Scan for the cell matching the given text and deliver its [x, y] coordinate at center. 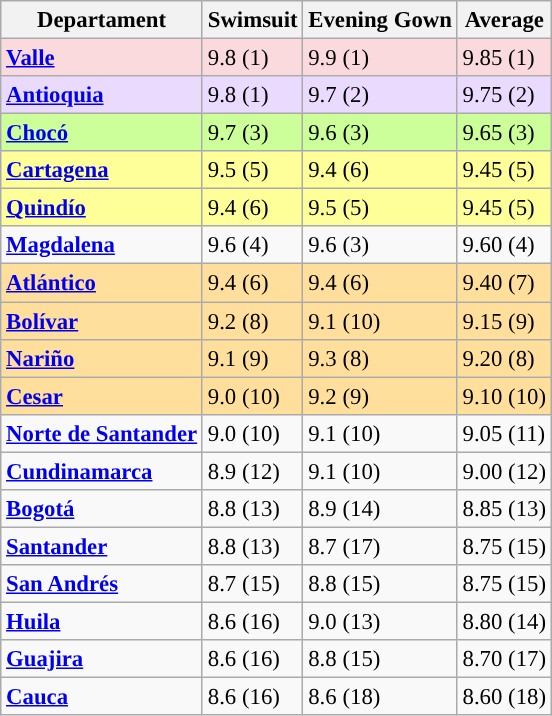
Magdalena [102, 245]
8.60 (18) [504, 697]
Quindío [102, 208]
9.85 (1) [504, 58]
8.7 (15) [252, 584]
Swimsuit [252, 20]
Cesar [102, 396]
8.70 (17) [504, 659]
Cartagena [102, 170]
Guajira [102, 659]
8.6 (18) [380, 697]
8.80 (14) [504, 621]
9.60 (4) [504, 245]
9.15 (9) [504, 321]
Evening Gown [380, 20]
Cundinamarca [102, 471]
9.75 (2) [504, 95]
Bolívar [102, 321]
9.9 (1) [380, 58]
Nariño [102, 358]
9.10 (10) [504, 396]
Chocó [102, 133]
Antioquia [102, 95]
9.0 (13) [380, 621]
9.1 (9) [252, 358]
9.2 (8) [252, 321]
9.20 (8) [504, 358]
8.7 (17) [380, 546]
9.7 (3) [252, 133]
Departament [102, 20]
8.9 (12) [252, 471]
8.85 (13) [504, 509]
Santander [102, 546]
Bogotá [102, 509]
9.40 (7) [504, 283]
San Andrés [102, 584]
Average [504, 20]
9.00 (12) [504, 471]
9.05 (11) [504, 433]
Norte de Santander [102, 433]
9.3 (8) [380, 358]
Cauca [102, 697]
9.2 (9) [380, 396]
Huila [102, 621]
9.6 (4) [252, 245]
Valle [102, 58]
Atlántico [102, 283]
9.7 (2) [380, 95]
9.65 (3) [504, 133]
8.9 (14) [380, 509]
